Return the [X, Y] coordinate for the center point of the cell that contains the specified text.  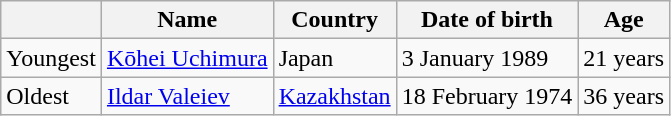
Country [334, 20]
Kōhei Uchimura [187, 58]
Name [187, 20]
Oldest [52, 96]
18 February 1974 [487, 96]
Youngest [52, 58]
Japan [334, 58]
Date of birth [487, 20]
Kazakhstan [334, 96]
21 years [624, 58]
36 years [624, 96]
Ildar Valeiev [187, 96]
Age [624, 20]
3 January 1989 [487, 58]
